Find where the given text appears and provide that cell's center as [X, Y] coordinate. 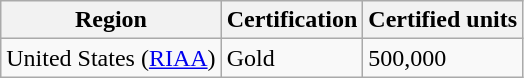
500,000 [443, 58]
Region [111, 20]
Certified units [443, 20]
Certification [292, 20]
Gold [292, 58]
United States (RIAA) [111, 58]
